Pinpoint the cell where the given text exists, returning its [x, y] midpoint coordinate. 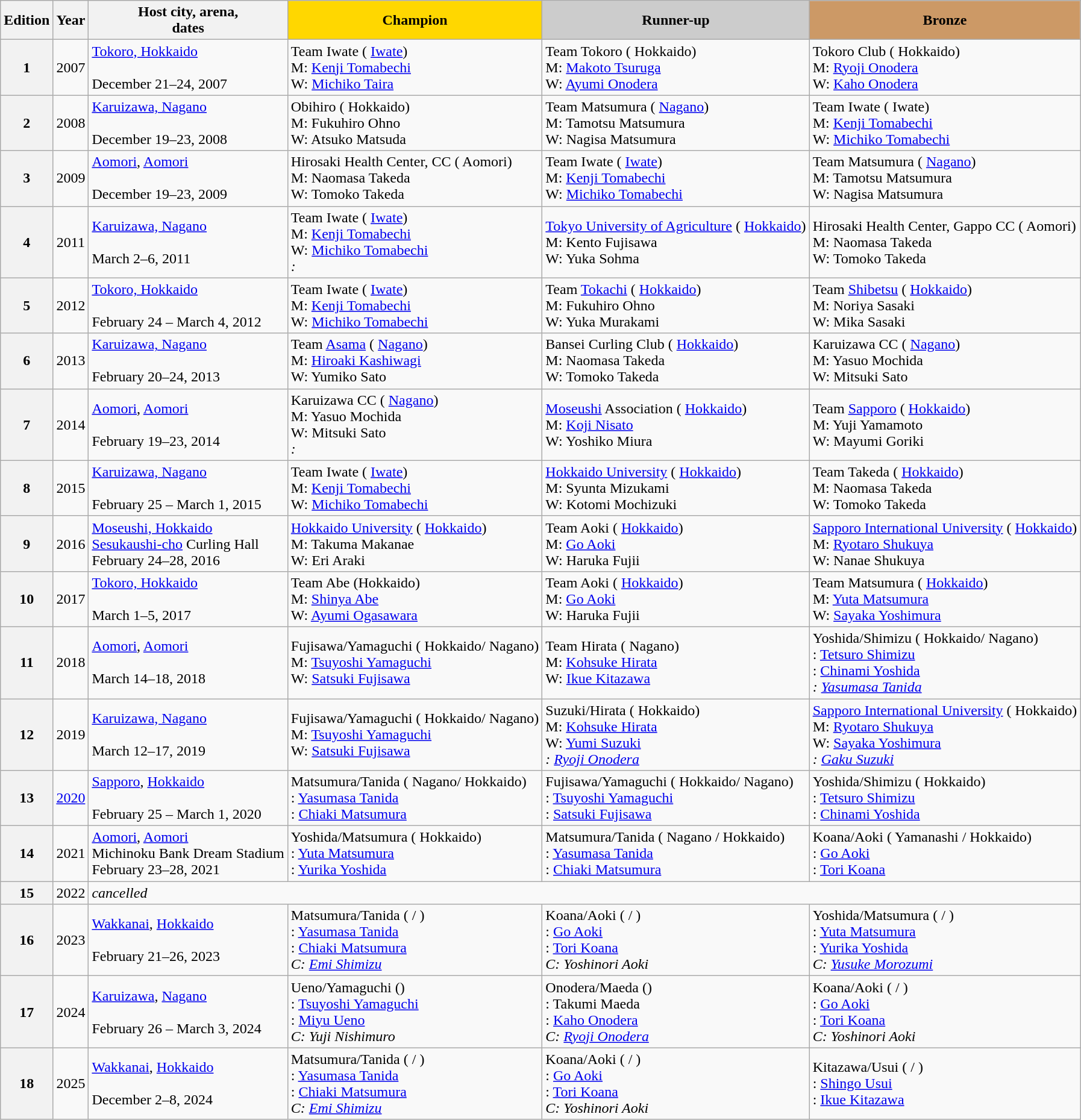
2011 [71, 242]
Yoshida/Shimizu ( Hokkaido): Tetsuro Shimizu: Chinami Yoshida [945, 798]
Hokkaido University ( Hokkaido)M: Takuma MakanaeW: Eri Araki [415, 543]
Matsumura/Tanida ( Nagano / Hokkaido) : Yasumasa Tanida : Chiaki Matsumura [676, 854]
Hirosaki Health Center, CC ( Aomori)M: Naomasa TakedaW: Tomoko Takeda [415, 178]
Hokkaido University ( Hokkaido)M: Syunta MizukamiW: Kotomi Mochizuki [676, 488]
Aomori, AomoriMichinoku Bank Dream StadiumFebruary 23–28, 2021 [188, 854]
Ueno/Yamaguchi () : Tsuyoshi Yamaguchi : Miyu UenoC: Yuji Nishimuro [415, 1012]
15 [27, 893]
6 [27, 361]
Aomori, AomoriDecember 19–23, 2009 [188, 178]
Tokoro, HokkaidoFebruary 24 – March 4, 2012 [188, 305]
2008 [71, 123]
2023 [71, 940]
4 [27, 242]
Matsumura/Tanida ( Nagano/ Hokkaido): Yasumasa Tanida: Chiaki Matsumura [415, 798]
2022 [71, 893]
Tokoro Club ( Hokkaido)M: Ryoji OnoderaW: Kaho Onodera [945, 67]
3 [27, 178]
2014 [71, 424]
Team Shibetsu ( Hokkaido)M: Noriya SasakiW: Mika Sasaki [945, 305]
Tokoro, HokkaidoDecember 21–24, 2007 [188, 67]
Team Tokoro ( Hokkaido)M: Makoto TsurugaW: Ayumi Onodera [676, 67]
Runner-up [676, 20]
Yoshida/Matsumura ( Hokkaido) : Yuta Matsumura : Yurika Yoshida [415, 854]
2 [27, 123]
Fujisawa/Yamaguchi ( Hokkaido/ Nagano): Tsuyoshi Yamaguchi: Satsuki Fujisawa [676, 798]
Team Tokachi ( Hokkaido)M: Fukuhiro OhnoW: Yuka Murakami [676, 305]
11 [27, 663]
2018 [71, 663]
Host city, arena,dates [188, 20]
Yoshida/Shimizu ( Hokkaido/ Nagano): Tetsuro Shimizu: Chinami Yoshida: Yasumasa Tanida [945, 663]
Sapporo International University ( Hokkaido)M: Ryotaro ShukuyaW: Nanae Shukuya [945, 543]
cancelled [584, 893]
12 [27, 735]
18 [27, 1083]
Team Matsumura ( Hokkaido)M: Yuta MatsumuraW: Sayaka Yoshimura [945, 599]
Karuizawa, NaganoFebruary 20–24, 2013 [188, 361]
Karuizawa, NaganoDecember 19–23, 2008 [188, 123]
Wakkanai, HokkaidoFebruary 21–26, 2023 [188, 940]
13 [27, 798]
2013 [71, 361]
Koana/Aoki ( Yamanashi / Hokkaido) : Go Aoki : Tori Koana [945, 854]
Karuizawa, NaganoMarch 2–6, 2011 [188, 242]
16 [27, 940]
Wakkanai, Hokkaido December 2–8, 2024 [188, 1083]
Aomori, AomoriFebruary 19–23, 2014 [188, 424]
Year [71, 20]
14 [27, 854]
Karuizawa CC ( Nagano)M: Yasuo MochidaW: Mitsuki Sato [945, 361]
5 [27, 305]
1 [27, 67]
Yoshida/Matsumura ( / ) : Yuta Matsumura : Yurika YoshidaC: Yusuke Morozumi [945, 940]
Team Sapporo ( Hokkaido)M: Yuji YamamotoW: Mayumi Goriki [945, 424]
Karuizawa, NaganoFebruary 26 – March 3, 2024 [188, 1012]
2020 [71, 798]
Sapporo International University ( Hokkaido)M: Ryotaro ShukuyaW: Sayaka Yoshimura: Gaku Suzuki [945, 735]
Moseushi Association ( Hokkaido)M: Koji NisatoW: Yoshiko Miura [676, 424]
Onodera/Maeda () : Takumi Maeda : Kaho OnoderaC: Ryoji Onodera [676, 1012]
Moseushi, HokkaidoSesukaushi-cho Curling HallFebruary 24–28, 2016 [188, 543]
2025 [71, 1083]
9 [27, 543]
2007 [71, 67]
Hirosaki Health Center, Gappo CC ( Aomori)M: Naomasa TakedaW: Tomoko Takeda [945, 242]
Bansei Curling Club ( Hokkaido)M: Naomasa TakedaW: Tomoko Takeda [676, 361]
Edition [27, 20]
Tokoro, HokkaidoMarch 1–5, 2017 [188, 599]
Karuizawa CC ( Nagano)M: Yasuo MochidaW: Mitsuki Sato: [415, 424]
Bronze [945, 20]
2019 [71, 735]
Obihiro ( Hokkaido)M: Fukuhiro OhnoW: Atsuko Matsuda [415, 123]
2012 [71, 305]
Karuizawa, NaganoMarch 12–17, 2019 [188, 735]
2024 [71, 1012]
Team Hirata ( Nagano)M: Kohsuke HirataW: Ikue Kitazawa [676, 663]
2016 [71, 543]
Team Abe (Hokkaido)M: Shinya AbeW: Ayumi Ogasawara [415, 599]
Sapporo, HokkaidoFebruary 25 – March 1, 2020 [188, 798]
8 [27, 488]
Aomori, AomoriMarch 14–18, 2018 [188, 663]
17 [27, 1012]
Tokyo University of Agriculture ( Hokkaido)M: Kento FujisawaW: Yuka Sohma [676, 242]
Karuizawa, NaganoFebruary 25 – March 1, 2015 [188, 488]
7 [27, 424]
Suzuki/Hirata ( Hokkaido)M: Kohsuke HirataW: Yumi Suzuki: Ryoji Onodera [676, 735]
Champion [415, 20]
2021 [71, 854]
2015 [71, 488]
Kitazawa/Usui ( / ) : Shingo Usui : Ikue Kitazawa [945, 1083]
Team Asama ( Nagano)M: Hiroaki KashiwagiW: Yumiko Sato [415, 361]
Team Iwate ( Iwate)M: Kenji TomabechiW: Michiko Tomabechi: [415, 242]
2017 [71, 599]
Team Iwate ( Iwate)M: Kenji TomabechiW: Michiko Taira [415, 67]
2009 [71, 178]
Team Takeda ( Hokkaido)M: Naomasa TakedaW: Tomoko Takeda [945, 488]
10 [27, 599]
